From the cell containing the given text, extract its center point as (x, y) coordinate. 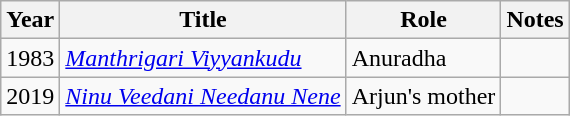
Notes (535, 20)
Anuradha (424, 58)
Year (30, 20)
Role (424, 20)
Ninu Veedani Needanu Nene (203, 96)
1983 (30, 58)
Title (203, 20)
Manthrigari Viyyankudu (203, 58)
Arjun's mother (424, 96)
2019 (30, 96)
